Return [x, y] of the center of cell containing provided text 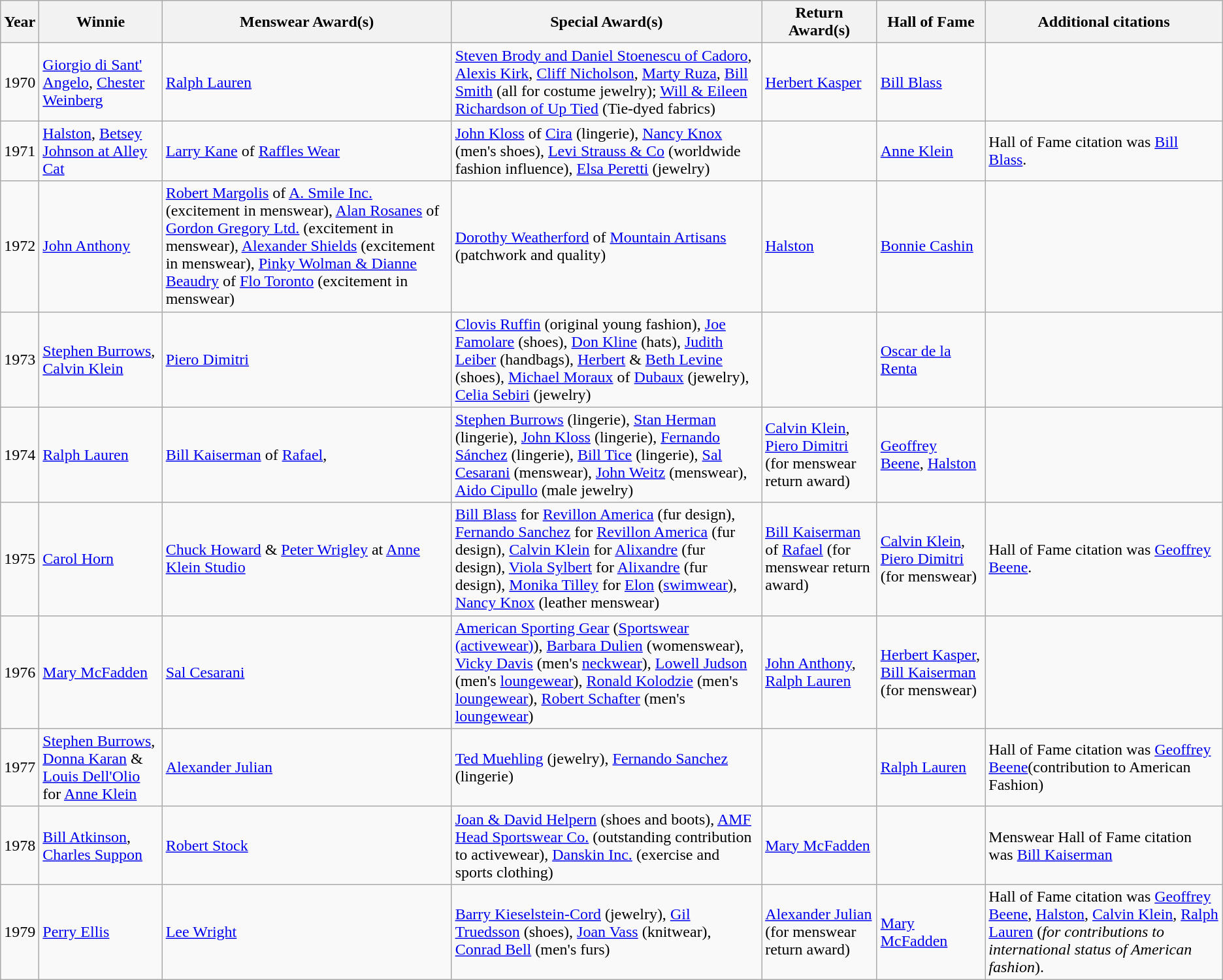
Geoffrey Beene, Halston [931, 455]
Giorgio di Sant' Angelo, Chester Weinberg [101, 82]
Menswear Award(s) [307, 22]
Herbert Kasper [819, 82]
Ted Muehling (jewelry), Fernando Sanchez (lingerie) [606, 767]
Halston [819, 246]
Joan & David Helpern (shoes and boots), AMF Head Sportswear Co. (outstanding contribution to activewear), Danskin Inc. (exercise and sports clothing) [606, 845]
Calvin Klein, Piero Dimitri (for menswear) [931, 559]
Barry Kieselstein-Cord (jewelry), Gil Truedsson (shoes), Joan Vass (knitwear), Conrad Bell (men's furs) [606, 932]
Year [20, 22]
1973 [20, 359]
Bonnie Cashin [931, 246]
Piero Dimitri [307, 359]
Alexander Julian (for menswear return award) [819, 932]
Larry Kane of Raffles Wear [307, 151]
Stephen Burrows, Calvin Klein [101, 359]
Perry Ellis [101, 932]
Hall of Fame citation was Geoffrey Beene, Halston, Calvin Klein, Ralph Lauren (for contributions to international status of American fashion). [1104, 932]
Carol Horn [101, 559]
Return Award(s) [819, 22]
1971 [20, 151]
Menswear Hall of Fame citation was Bill Kaiserman [1104, 845]
Bill Kaiserman of Rafael (for menswear return award) [819, 559]
Bill Atkinson, Charles Suppon [101, 845]
John Anthony, Ralph Lauren [819, 672]
Winnie [101, 22]
Calvin Klein, Piero Dimitri (for menswear return award) [819, 455]
Bill Blass [931, 82]
Hall of Fame citation was Geoffrey Beene. [1104, 559]
Hall of Fame citation was Bill Blass. [1104, 151]
John Anthony [101, 246]
Chuck Howard & Peter Wrigley at Anne Klein Studio [307, 559]
1976 [20, 672]
1978 [20, 845]
1972 [20, 246]
Herbert Kasper, Bill Kaiserman (for menswear) [931, 672]
Hall of Fame citation was Geoffrey Beene(contribution to American Fashion) [1104, 767]
John Kloss of Cira (lingerie), Nancy Knox (men's shoes), Levi Strauss & Co (worldwide fashion influence), Elsa Peretti (jewelry) [606, 151]
Lee Wright [307, 932]
1974 [20, 455]
Additional citations [1104, 22]
1970 [20, 82]
1977 [20, 767]
Halston, Betsey Johnson at Alley Cat [101, 151]
Hall of Fame [931, 22]
1975 [20, 559]
Alexander Julian [307, 767]
Sal Cesarani [307, 672]
Anne Klein [931, 151]
Dorothy Weatherford of Mountain Artisans (patchwork and quality) [606, 246]
Special Award(s) [606, 22]
Robert Stock [307, 845]
Bill Kaiserman of Rafael, [307, 455]
Stephen Burrows, Donna Karan & Louis Dell'Olio for Anne Klein [101, 767]
Oscar de la Renta [931, 359]
1979 [20, 932]
